Scan for the cell matching the given text and deliver its (X, Y) coordinate at center. 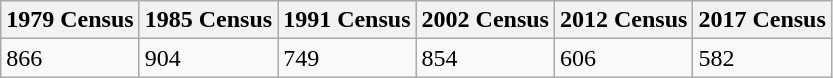
866 (70, 58)
854 (485, 58)
1985 Census (208, 20)
2017 Census (762, 20)
606 (623, 58)
1979 Census (70, 20)
1991 Census (347, 20)
2002 Census (485, 20)
582 (762, 58)
2012 Census (623, 20)
904 (208, 58)
749 (347, 58)
